Scan for the cell matching the given text and deliver its (X, Y) coordinate at center. 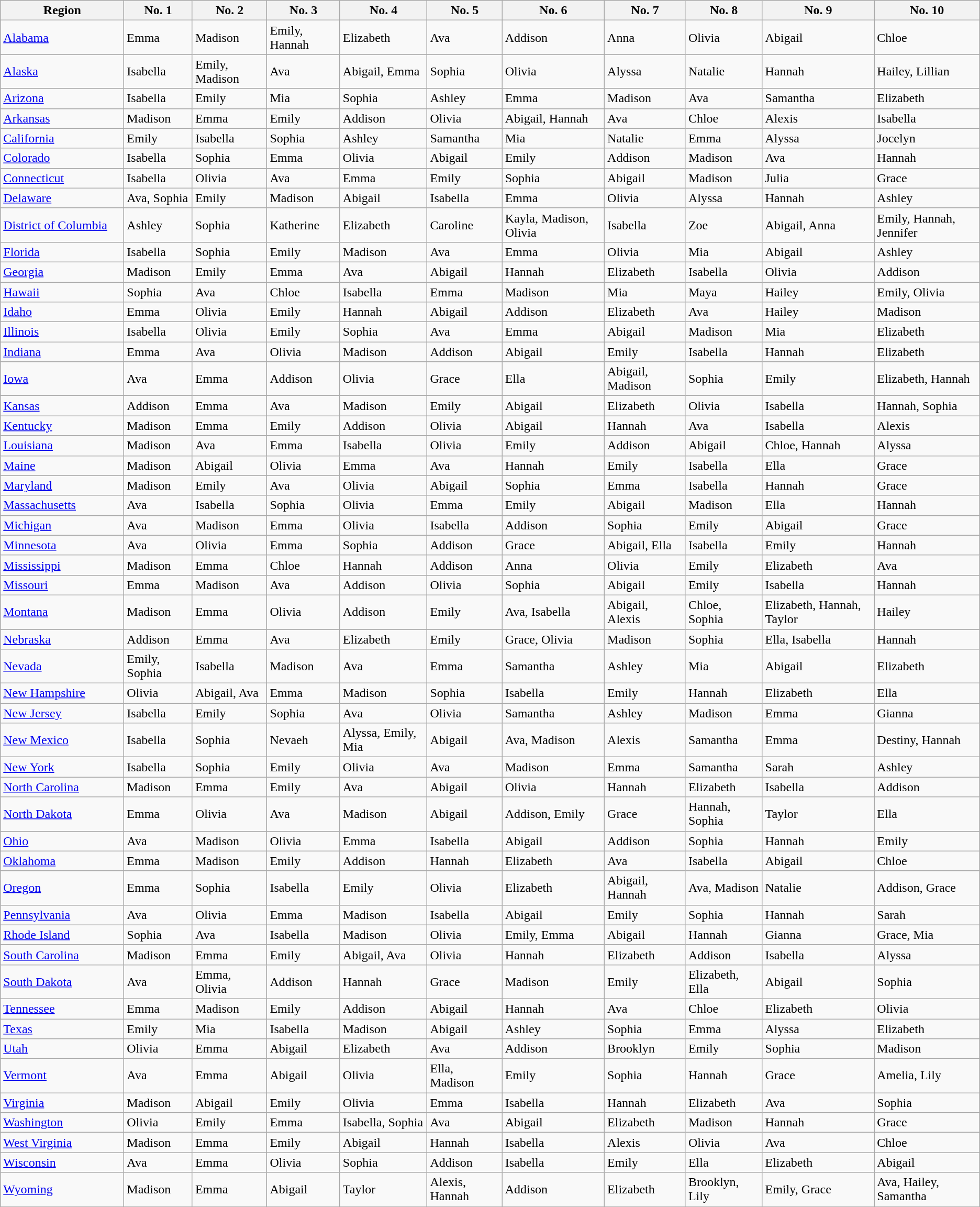
No. 4 (383, 10)
Ava, Isabella (553, 612)
Mississippi (62, 565)
Brooklyn (645, 1049)
Arkansas (62, 118)
Addison, Grace (927, 888)
Katherine (304, 225)
Minnesota (62, 545)
Abigail, Madison (645, 379)
No. 8 (723, 10)
No. 5 (465, 10)
Idaho (62, 312)
Destiny, Hannah (927, 740)
Ella, Isabella (818, 639)
Zoe (723, 225)
West Virginia (62, 1143)
New Hampshire (62, 693)
Ava, Hailey, Samantha (927, 1190)
No. 3 (304, 10)
Oregon (62, 888)
Elizabeth, Hannah, Taylor (818, 612)
Alyssa, Emily, Mia (383, 740)
Rhode Island (62, 935)
Emily, Emma (553, 935)
Delaware (62, 198)
Chloe, Hannah (818, 446)
Virginia (62, 1103)
Abigail, Emma (383, 71)
Colorado (62, 158)
New Jersey (62, 713)
Nebraska (62, 639)
Emily, Hannah (304, 38)
Alexis, Hannah (465, 1190)
No. 9 (818, 10)
Emily, Sophia (158, 666)
Wisconsin (62, 1162)
Maine (62, 466)
Maya (723, 292)
Utah (62, 1049)
Illinois (62, 332)
California (62, 138)
Grace, Mia (927, 935)
Emily, Olivia (927, 292)
Vermont (62, 1076)
Abigail, Ella (645, 545)
Nevada (62, 666)
Caroline (465, 225)
Kayla, Madison, Olivia (553, 225)
Brooklyn, Lily (723, 1190)
No. 10 (927, 10)
Abigail, Alexis (645, 612)
Massachusetts (62, 505)
Kentucky (62, 426)
Julia (818, 178)
New York (62, 767)
Ohio (62, 841)
No. 7 (645, 10)
Georgia (62, 272)
Texas (62, 1029)
North Dakota (62, 814)
Nevaeh (304, 740)
Grace, Olivia (553, 639)
Kansas (62, 406)
District of Columbia (62, 225)
Abigail, Anna (818, 225)
Isabella, Sophia (383, 1123)
Wyoming (62, 1190)
Alabama (62, 38)
Addison, Emily (553, 814)
Oklahoma (62, 861)
Emily, Madison (229, 71)
Maryland (62, 485)
Elizabeth, Ella (723, 981)
New Mexico (62, 740)
Region (62, 10)
Washington (62, 1123)
No. 2 (229, 10)
Ava, Sophia (158, 198)
Tennessee (62, 1009)
Chloe, Sophia (723, 612)
Pennsylvania (62, 915)
Michigan (62, 525)
Florida (62, 252)
Amelia, Lily (927, 1076)
Jocelyn (927, 138)
North Carolina (62, 787)
Emma, Olivia (229, 981)
Ella, Madison (465, 1076)
South Carolina (62, 955)
Montana (62, 612)
Hawaii (62, 292)
Emily, Hannah, Jennifer (927, 225)
Missouri (62, 585)
South Dakota (62, 981)
Alaska (62, 71)
Indiana (62, 352)
No. 6 (553, 10)
Arizona (62, 98)
Hailey, Lillian (927, 71)
Emily, Grace (818, 1190)
Louisiana (62, 446)
Connecticut (62, 178)
Iowa (62, 379)
Elizabeth, Hannah (927, 379)
No. 1 (158, 10)
